Locate the cell with the specified text and output its [X, Y] center coordinate. 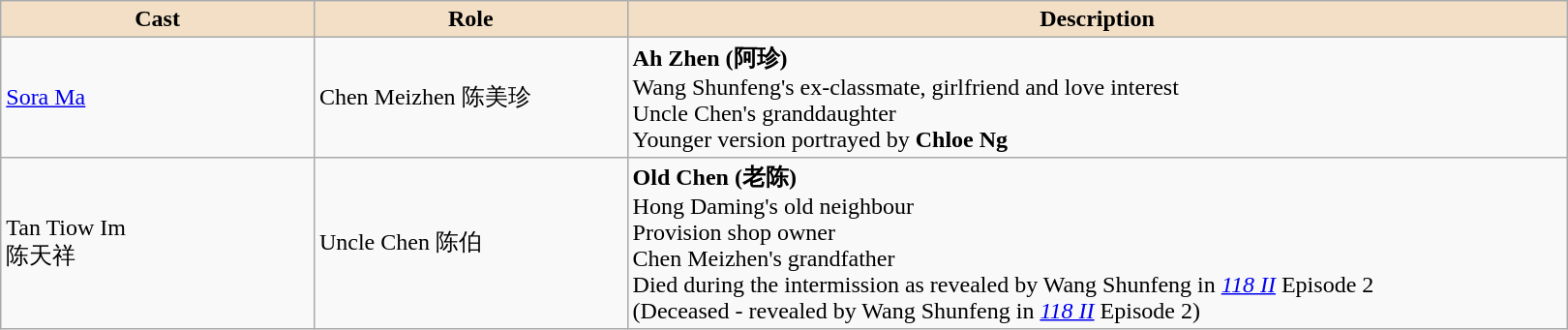
Ah Zhen (阿珍)Wang Shunfeng's ex-classmate, girlfriend and love interestUncle Chen's granddaughterYounger version portrayed by Chloe Ng [1098, 98]
Cast [158, 19]
Sora Ma [158, 98]
Tan Tiow Im陈天祥 [158, 243]
Description [1098, 19]
Role [470, 19]
Uncle Chen 陈伯 [470, 243]
Chen Meizhen 陈美珍 [470, 98]
